Determine the [X, Y] coordinate at the center of the cell enclosing the given text.  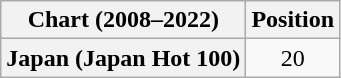
Position [293, 20]
Japan (Japan Hot 100) [124, 58]
Chart (2008–2022) [124, 20]
20 [293, 58]
